Locate the cell with the specified text and output its (x, y) center coordinate. 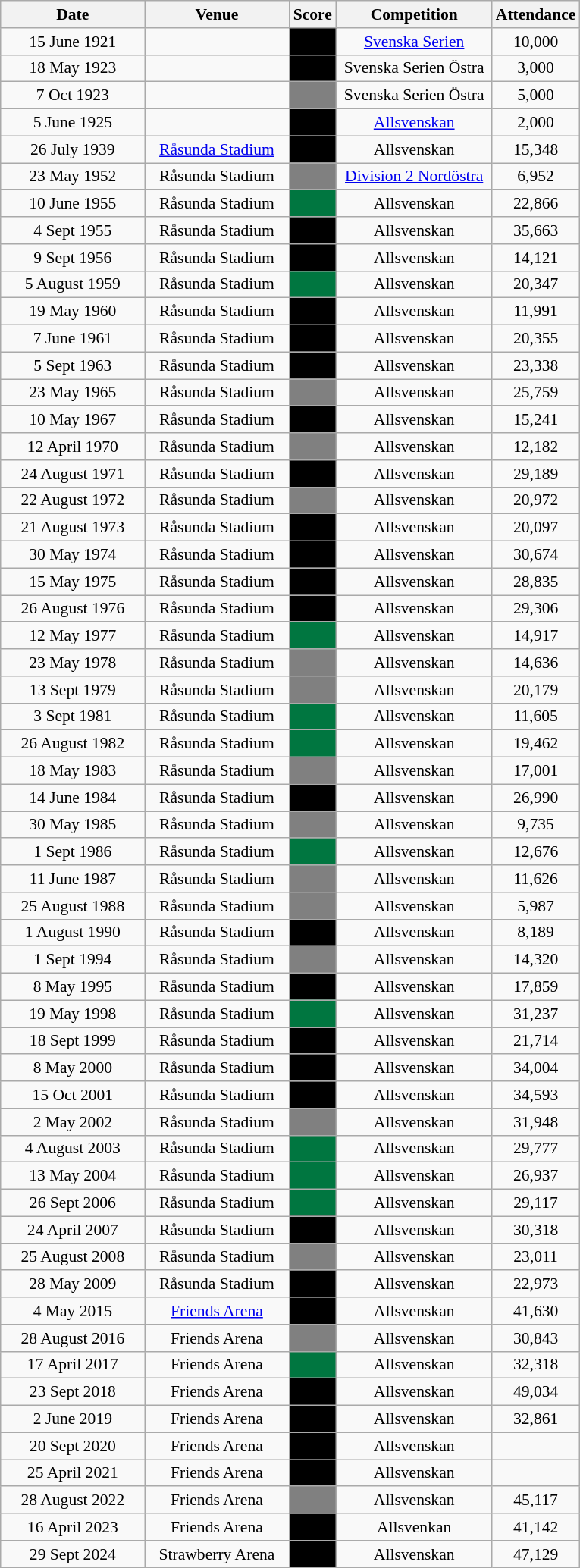
11,605 (536, 717)
30 May 1974 (73, 555)
14 June 1984 (73, 798)
12 April 1970 (73, 447)
30,843 (536, 1338)
22 August 1972 (73, 500)
29,189 (536, 474)
11 June 1987 (73, 879)
25 August 2008 (73, 1257)
3,000 (536, 68)
29 Sept 2024 (73, 1554)
2 May 2002 (73, 1122)
9 Sept 1956 (73, 258)
20,355 (536, 339)
18 May 1983 (73, 771)
25,759 (536, 393)
Score (312, 14)
Allsvenkan (414, 1527)
26,990 (536, 798)
31,237 (536, 1014)
20,972 (536, 500)
10 May 1967 (73, 420)
23,338 (536, 365)
47,129 (536, 1554)
14,636 (536, 663)
24 April 2007 (73, 1230)
5,000 (536, 96)
Strawberry Arena (217, 1554)
34,593 (536, 1095)
30,674 (536, 555)
14,917 (536, 636)
15,241 (536, 420)
5 Sept 1963 (73, 365)
22,973 (536, 1284)
20,347 (536, 284)
12,182 (536, 447)
5 August 1959 (73, 284)
31,948 (536, 1122)
9,735 (536, 825)
28,835 (536, 582)
1 Sept 1994 (73, 960)
Date (73, 14)
11,991 (536, 312)
20,097 (536, 528)
1 August 1990 (73, 933)
22,866 (536, 204)
17,001 (536, 771)
2 June 2019 (73, 1419)
24 August 1971 (73, 474)
10 June 1955 (73, 204)
28 May 2009 (73, 1284)
45,117 (536, 1501)
26 July 1939 (73, 149)
23 Sept 2018 (73, 1392)
4 August 2003 (73, 1149)
23 May 1952 (73, 177)
20,179 (536, 690)
35,663 (536, 230)
29,777 (536, 1149)
11,626 (536, 879)
5,987 (536, 906)
19,462 (536, 744)
15 May 1975 (73, 582)
8,189 (536, 933)
14,320 (536, 960)
26 Sept 2006 (73, 1203)
25 April 2021 (73, 1473)
18 Sept 1999 (73, 1041)
7 Oct 1923 (73, 96)
17,859 (536, 987)
4 May 2015 (73, 1311)
32,861 (536, 1419)
7 June 1961 (73, 339)
14,121 (536, 258)
28 August 2016 (73, 1338)
23 May 1965 (73, 393)
6,952 (536, 177)
15 Oct 2001 (73, 1095)
25 August 1988 (73, 906)
Attendance (536, 14)
32,318 (536, 1365)
16 April 2023 (73, 1527)
18 May 1923 (73, 68)
12 May 1977 (73, 636)
Venue (217, 14)
30 May 1985 (73, 825)
3 Sept 1981 (73, 717)
4 Sept 1955 (73, 230)
23 May 1978 (73, 663)
21 August 1973 (73, 528)
8 May 2000 (73, 1068)
26 August 1982 (73, 744)
23,011 (536, 1257)
26,937 (536, 1176)
17 April 2017 (73, 1365)
8 May 1995 (73, 987)
12,676 (536, 852)
30,318 (536, 1230)
Competition (414, 14)
28 August 2022 (73, 1501)
1 Sept 1986 (73, 852)
19 May 1998 (73, 1014)
20 Sept 2020 (73, 1446)
41,630 (536, 1311)
Division 2 Nordöstra (414, 177)
13 Sept 1979 (73, 690)
49,034 (536, 1392)
15 June 1921 (73, 42)
34,004 (536, 1068)
29,306 (536, 609)
15,348 (536, 149)
5 June 1925 (73, 123)
2,000 (536, 123)
19 May 1960 (73, 312)
29,117 (536, 1203)
26 August 1976 (73, 609)
Svenska Serien (414, 42)
13 May 2004 (73, 1176)
10,000 (536, 42)
41,142 (536, 1527)
21,714 (536, 1041)
